Provide the [X, Y] coordinate of the cell's center where the given text is located.  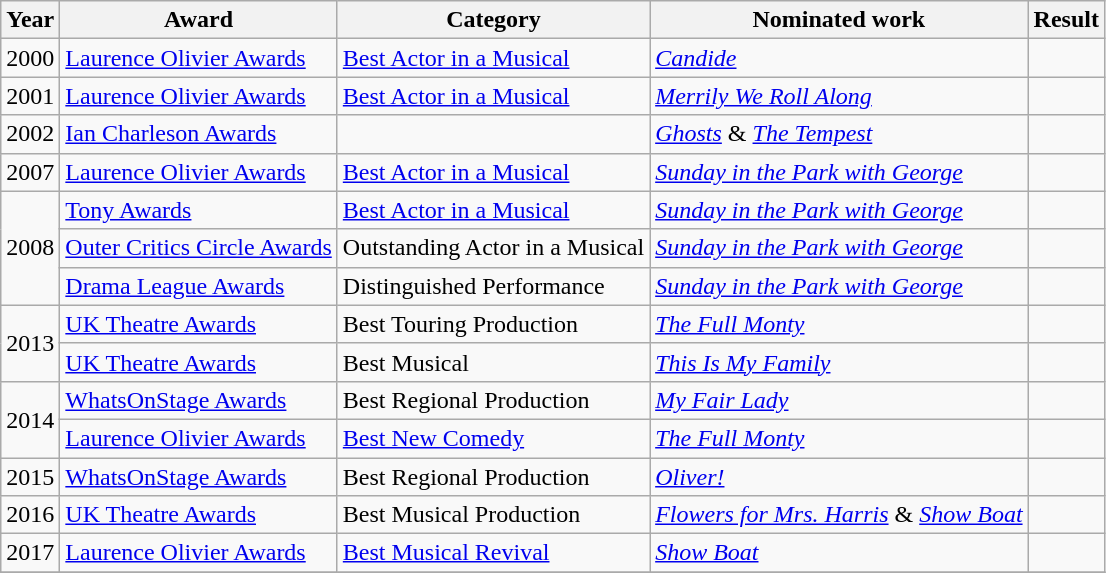
Oliver! [839, 477]
Candide [839, 58]
Result [1066, 20]
Flowers for Mrs. Harris & Show Boat [839, 515]
2008 [30, 248]
2000 [30, 58]
Nominated work [839, 20]
Drama League Awards [198, 286]
Outstanding Actor in a Musical [493, 248]
2017 [30, 553]
Tony Awards [198, 210]
2016 [30, 515]
Best Musical [493, 362]
Distinguished Performance [493, 286]
Year [30, 20]
Outer Critics Circle Awards [198, 248]
Ghosts & The Tempest [839, 134]
2014 [30, 419]
Award [198, 20]
This Is My Family [839, 362]
2013 [30, 343]
Best Musical Production [493, 515]
Best New Comedy [493, 438]
2007 [30, 172]
2002 [30, 134]
My Fair Lady [839, 400]
Merrily We Roll Along [839, 96]
Show Boat [839, 553]
2015 [30, 477]
Best Touring Production [493, 324]
Ian Charleson Awards [198, 134]
Best Musical Revival [493, 553]
Category [493, 20]
2001 [30, 96]
